Identify which cell holds the provided text, then report its [x, y] central coordinate. 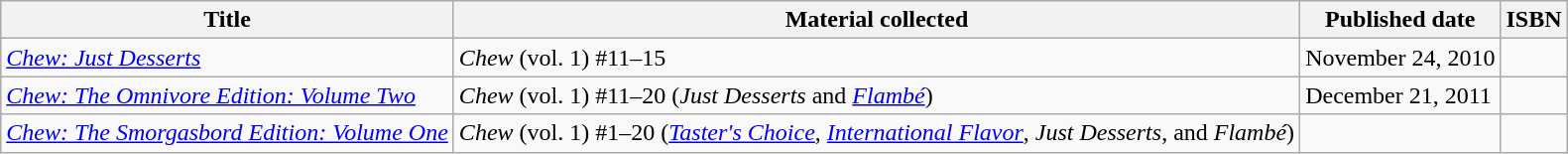
November 24, 2010 [1400, 58]
Title [228, 20]
Chew (vol. 1) #11–20 (Just Desserts and Flambé) [877, 95]
Chew: Just Desserts [228, 58]
December 21, 2011 [1400, 95]
Chew: The Omnivore Edition: Volume Two [228, 95]
ISBN [1533, 20]
Chew (vol. 1) #11–15 [877, 58]
Chew: The Smorgasbord Edition: Volume One [228, 133]
Material collected [877, 20]
Published date [1400, 20]
Chew (vol. 1) #1–20 (Taster's Choice, International Flavor, Just Desserts, and Flambé) [877, 133]
